Scan for the cell matching the given text and deliver its [X, Y] coordinate at center. 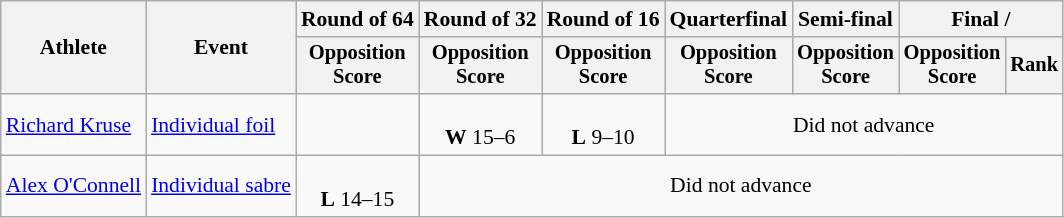
Round of 64 [358, 19]
L 9–10 [604, 124]
L 14–15 [358, 186]
W 15–6 [480, 124]
Athlete [74, 48]
Individual foil [221, 124]
Final / [981, 19]
Richard Kruse [74, 124]
Quarterfinal [729, 19]
Round of 16 [604, 19]
Individual sabre [221, 186]
Round of 32 [480, 19]
Semi-final [846, 19]
Alex O'Connell [74, 186]
Rank [1034, 66]
Event [221, 48]
